Find where the given text appears and provide that cell's center as (x, y) coordinate. 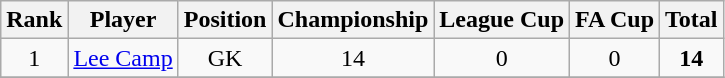
Total (692, 20)
1 (34, 58)
Position (225, 20)
GK (225, 58)
Lee Camp (123, 58)
FA Cup (615, 20)
Championship (353, 20)
Player (123, 20)
Rank (34, 20)
League Cup (502, 20)
